For the text-containing cell, return its midpoint in [x, y] coordinate format. 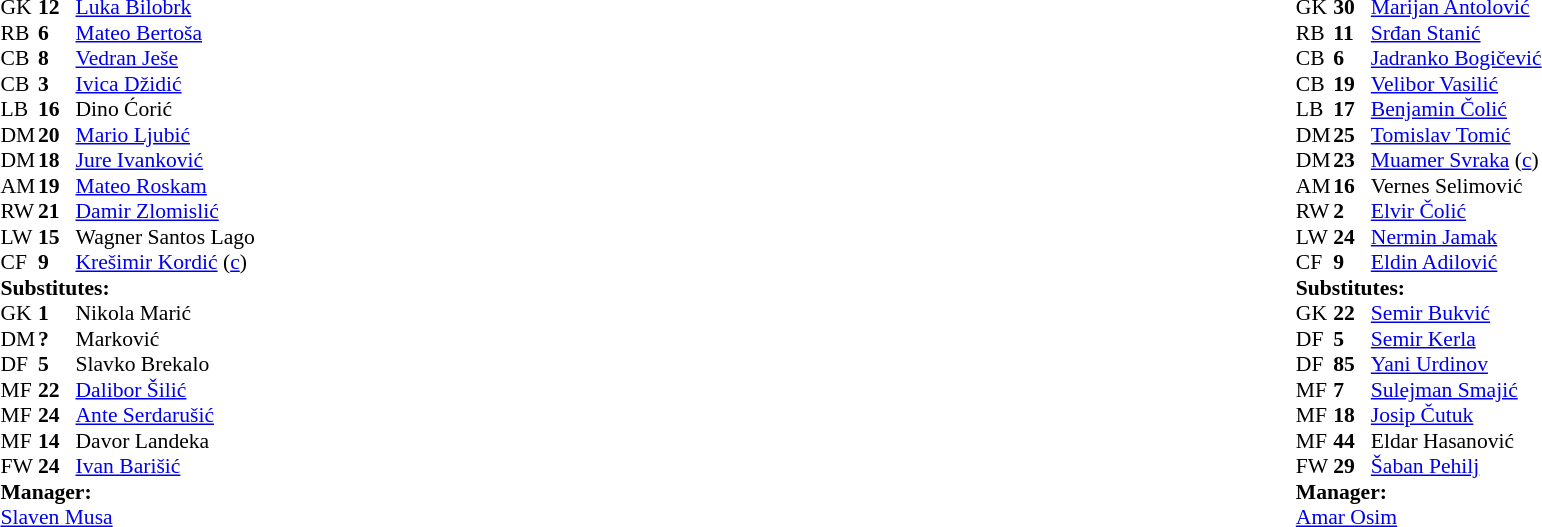
Jadranko Bogičević [1456, 59]
29 [1352, 467]
7 [1352, 390]
Ivica Džidić [166, 84]
15 [57, 237]
Josip Čutuk [1456, 415]
Eldar Hasanović [1456, 441]
Vedran Ješe [166, 59]
Dalibor Šilić [166, 390]
Šaban Pehilj [1456, 467]
8 [57, 59]
Wagner Santos Lago [166, 237]
? [57, 339]
Nikola Marić [166, 313]
11 [1352, 33]
Sulejman Smajić [1456, 390]
Eldin Adilović [1456, 263]
2 [1352, 211]
Marković [166, 339]
Tomislav Tomić [1456, 135]
20 [57, 135]
Srđan Stanić [1456, 33]
Krešimir Kordić (c) [166, 263]
Davor Landeka [166, 441]
Slavko Brekalo [166, 365]
Yani Urdinov [1456, 365]
44 [1352, 441]
Benjamin Čolić [1456, 109]
17 [1352, 109]
1 [57, 313]
Ivan Barišić [166, 467]
3 [57, 84]
Semir Kerla [1456, 339]
Mario Ljubić [166, 135]
Mateo Bertoša [166, 33]
Vernes Selimović [1456, 186]
Damir Zlomislić [166, 211]
Semir Bukvić [1456, 313]
Jure Ivanković [166, 161]
14 [57, 441]
Velibor Vasilić [1456, 84]
Elvir Čolić [1456, 211]
Dino Ćorić [166, 109]
25 [1352, 135]
Ante Serdarušić [166, 415]
85 [1352, 365]
Muamer Svraka (c) [1456, 161]
Mateo Roskam [166, 186]
Nermin Jamak [1456, 237]
23 [1352, 161]
21 [57, 211]
